Find where the given text appears and provide that cell's center as [X, Y] coordinate. 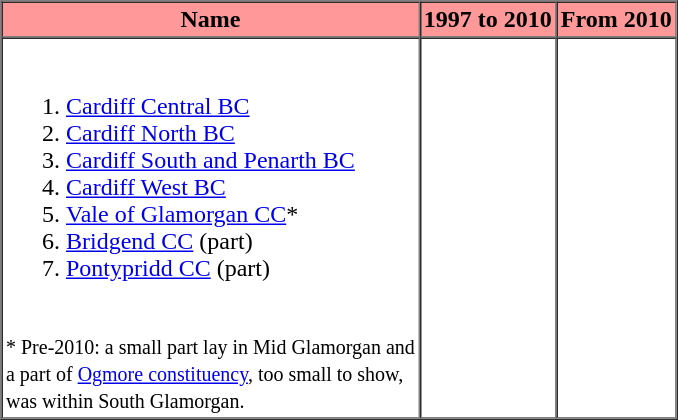
1997 to 2010 [488, 20]
Name [211, 20]
From 2010 [616, 20]
